Search for the cell housing the specified text and yield its (X, Y) center coordinate. 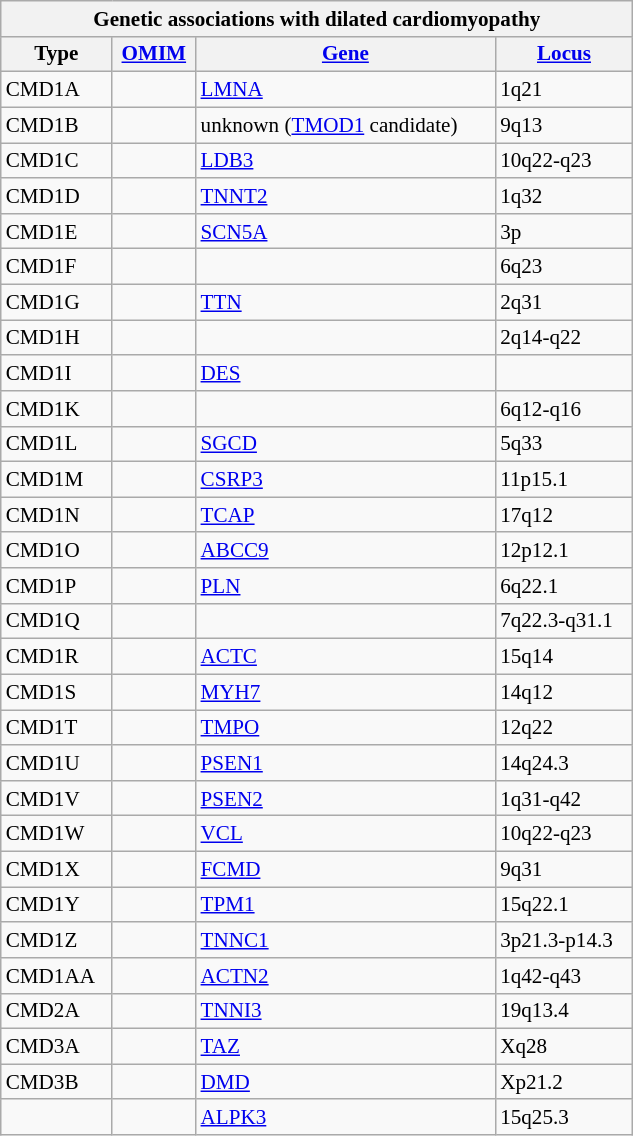
CMD1F (56, 266)
TMPO (346, 728)
2q31 (564, 302)
TPM1 (346, 904)
CMD1R (56, 656)
14q12 (564, 692)
12p12.1 (564, 550)
1q21 (564, 90)
6q23 (564, 266)
CMD1E (56, 230)
TNNT2 (346, 196)
OMIM (154, 54)
DES (346, 372)
11p15.1 (564, 480)
CMD1Q (56, 620)
LMNA (346, 90)
TNNI3 (346, 1010)
CMD1C (56, 160)
TTN (346, 302)
Genetic associations with dilated cardiomyopathy (317, 18)
CMD1W (56, 834)
9q31 (564, 868)
CMD1T (56, 728)
SCN5A (346, 230)
6q12-q16 (564, 408)
TAZ (346, 1046)
19q13.4 (564, 1010)
7q22.3-q31.1 (564, 620)
2q14-q22 (564, 338)
CMD1G (56, 302)
TCAP (346, 514)
Type (56, 54)
1q31-q42 (564, 798)
unknown (TMOD1 candidate) (346, 124)
PSEN2 (346, 798)
CMD1V (56, 798)
CMD2A (56, 1010)
3p21.3-p14.3 (564, 940)
CMD1Y (56, 904)
CMD1L (56, 444)
1q32 (564, 196)
1q42-q43 (564, 976)
CMD1P (56, 586)
MYH7 (346, 692)
TNNC1 (346, 940)
FCMD (346, 868)
CMD1M (56, 480)
CMD1D (56, 196)
CSRP3 (346, 480)
CMD1A (56, 90)
ALPK3 (346, 1116)
CMD1Z (56, 940)
DMD (346, 1082)
PLN (346, 586)
CMD1K (56, 408)
VCL (346, 834)
15q25.3 (564, 1116)
6q22.1 (564, 586)
CMD1X (56, 868)
Xq28 (564, 1046)
ACTN2 (346, 976)
CMD3B (56, 1082)
Gene (346, 54)
CMD1O (56, 550)
ACTC (346, 656)
CMD1U (56, 762)
12q22 (564, 728)
CMD1N (56, 514)
5q33 (564, 444)
15q22.1 (564, 904)
CMD1S (56, 692)
CMD1B (56, 124)
SGCD (346, 444)
3p (564, 230)
CMD3A (56, 1046)
Locus (564, 54)
CMD1H (56, 338)
CMD1AA (56, 976)
Xp21.2 (564, 1082)
ABCC9 (346, 550)
PSEN1 (346, 762)
CMD1I (56, 372)
17q12 (564, 514)
15q14 (564, 656)
9q13 (564, 124)
14q24.3 (564, 762)
LDB3 (346, 160)
